Determine the (X, Y) coordinate at the center of the cell enclosing the given text.  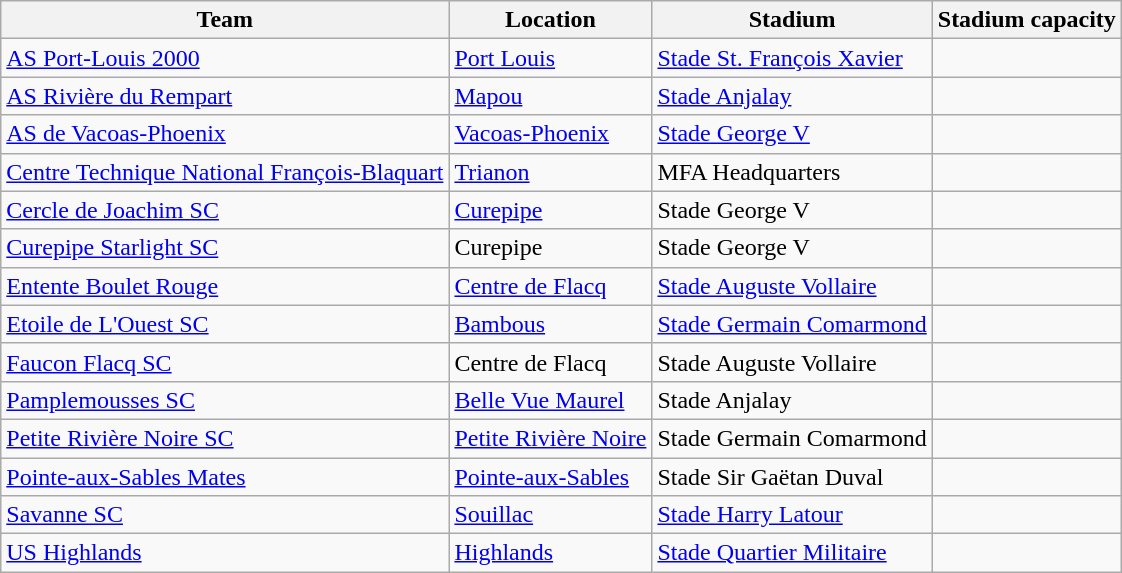
Stade Harry Latour (792, 515)
Petite Rivière Noire (550, 438)
Stade Sir Gaëtan Duval (792, 477)
Souillac (550, 515)
Pointe-aux-Sables (550, 477)
Stade Quartier Militaire (792, 553)
AS de Vacoas-Phoenix (225, 134)
Entente Boulet Rouge (225, 286)
Vacoas-Phoenix (550, 134)
Stade St. François Xavier (792, 58)
AS Rivière du Rempart (225, 96)
Location (550, 20)
Mapou (550, 96)
Centre Technique National François-Blaquart (225, 172)
Curepipe Starlight SC (225, 248)
Cercle de Joachim SC (225, 210)
Trianon (550, 172)
Pamplemousses SC (225, 400)
Port Louis (550, 58)
Faucon Flacq SC (225, 362)
Highlands (550, 553)
Team (225, 20)
AS Port-Louis 2000 (225, 58)
Pointe-aux-Sables Mates (225, 477)
Bambous (550, 324)
MFA Headquarters (792, 172)
Belle Vue Maurel (550, 400)
Stadium capacity (1026, 20)
Stadium (792, 20)
Petite Rivière Noire SC (225, 438)
Savanne SC (225, 515)
Etoile de L'Ouest SC (225, 324)
US Highlands (225, 553)
